Pinpoint the cell where the given text exists, returning its (x, y) midpoint coordinate. 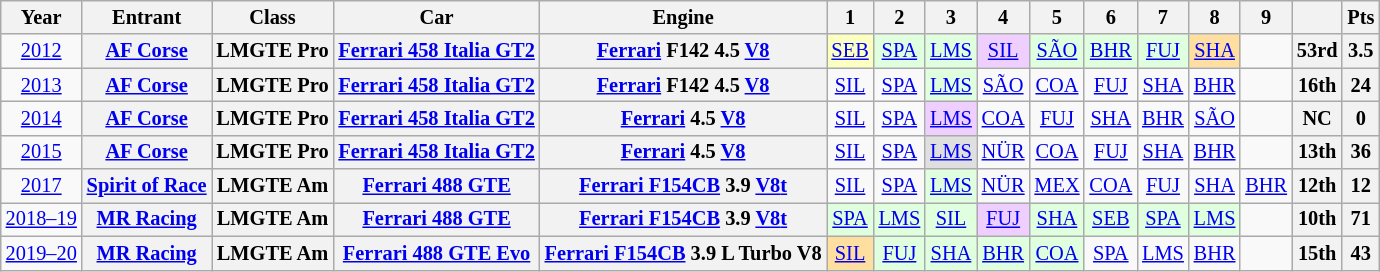
5 (1056, 17)
43 (1360, 253)
8 (1215, 17)
12 (1360, 186)
24 (1360, 85)
3 (951, 17)
15th (1317, 253)
Engine (684, 17)
MEX (1056, 186)
Year (42, 17)
Ferrari 488 GTE Evo (437, 253)
2013 (42, 85)
Entrant (147, 17)
7 (1163, 17)
2014 (42, 118)
9 (1266, 17)
2019–20 (42, 253)
16th (1317, 85)
13th (1317, 152)
6 (1110, 17)
2012 (42, 51)
36 (1360, 152)
2 (900, 17)
2015 (42, 152)
Spirit of Race (147, 186)
1 (850, 17)
12th (1317, 186)
2018–19 (42, 219)
3.5 (1360, 51)
4 (1004, 17)
Car (437, 17)
10th (1317, 219)
0 (1360, 118)
Ferrari F154CB 3.9 L Turbo V8 (684, 253)
NC (1317, 118)
Pts (1360, 17)
Class (273, 17)
2017 (42, 186)
53rd (1317, 51)
71 (1360, 219)
